Return (x, y) of the center of cell containing provided text 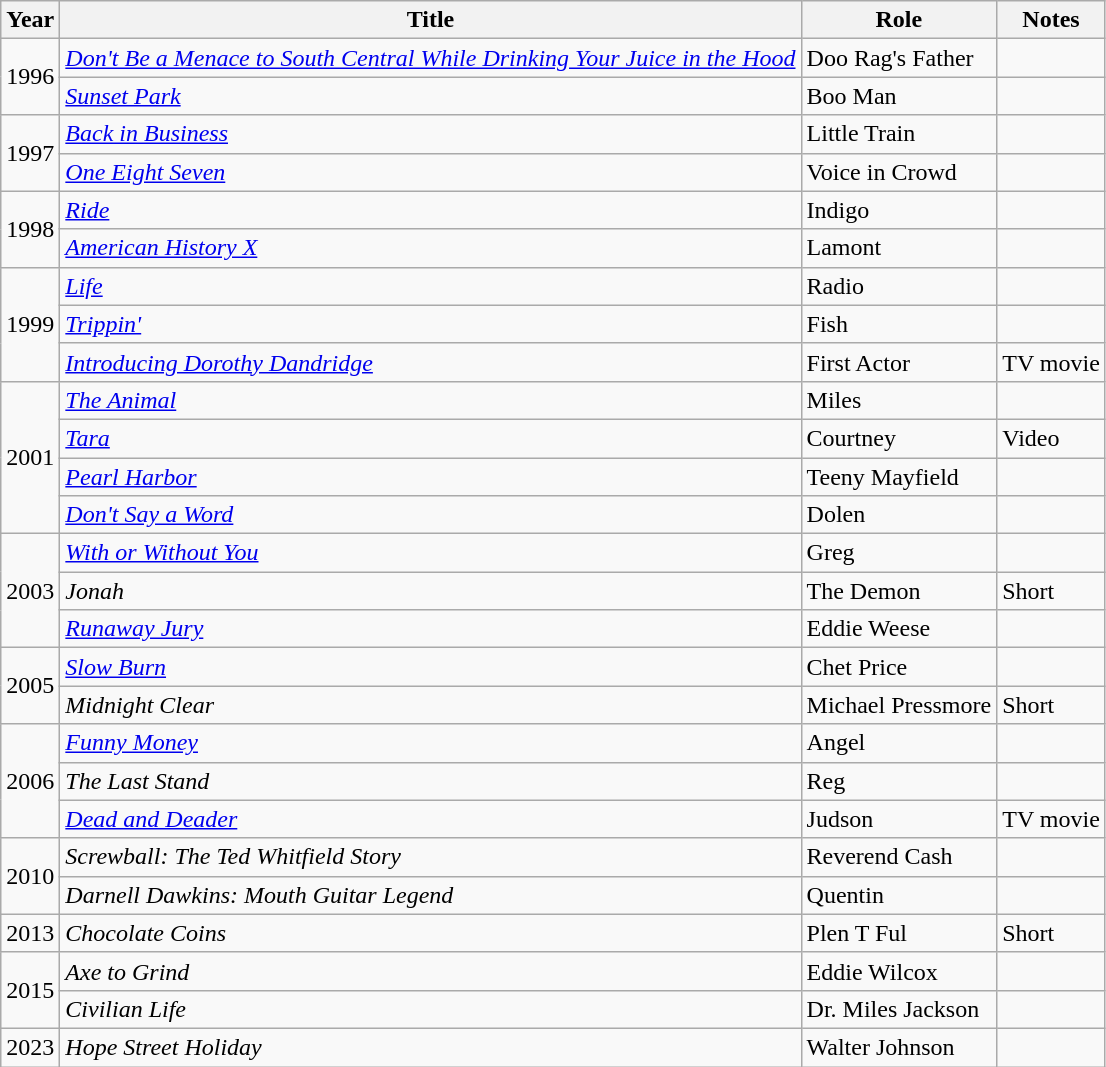
Don't Say a Word (430, 515)
Chet Price (899, 667)
Ride (430, 210)
Video (1052, 438)
Voice in Crowd (899, 172)
1998 (30, 229)
Introducing Dorothy Dandridge (430, 362)
Miles (899, 400)
2013 (30, 933)
Courtney (899, 438)
Trippin' (430, 324)
Reg (899, 781)
Little Train (899, 134)
Walter Johnson (899, 1047)
Lamont (899, 248)
1996 (30, 77)
Plen T Ful (899, 933)
Angel (899, 743)
American History X (430, 248)
1997 (30, 153)
Tara (430, 438)
Chocolate Coins (430, 933)
Back in Business (430, 134)
Runaway Jury (430, 629)
2010 (30, 876)
Pearl Harbor (430, 477)
Michael Pressmore (899, 705)
Greg (899, 553)
2001 (30, 457)
2003 (30, 591)
Eddie Weese (899, 629)
Year (30, 20)
Judson (899, 819)
Darnell Dawkins: Mouth Guitar Legend (430, 895)
Midnight Clear (430, 705)
Funny Money (430, 743)
Don't Be a Menace to South Central While Drinking Your Juice in the Hood (430, 58)
Screwball: The Ted Whitfield Story (430, 857)
Notes (1052, 20)
Dr. Miles Jackson (899, 1009)
Slow Burn (430, 667)
1999 (30, 324)
First Actor (899, 362)
Boo Man (899, 96)
The Demon (899, 591)
Dolen (899, 515)
One Eight Seven (430, 172)
Jonah (430, 591)
Civilian Life (430, 1009)
Quentin (899, 895)
Title (430, 20)
Role (899, 20)
2015 (30, 990)
2006 (30, 781)
Sunset Park (430, 96)
The Last Stand (430, 781)
2005 (30, 686)
Fish (899, 324)
2023 (30, 1047)
Radio (899, 286)
Reverend Cash (899, 857)
Life (430, 286)
Axe to Grind (430, 971)
Indigo (899, 210)
Teeny Mayfield (899, 477)
Doo Rag's Father (899, 58)
With or Without You (430, 553)
Eddie Wilcox (899, 971)
Hope Street Holiday (430, 1047)
The Animal (430, 400)
Dead and Deader (430, 819)
